Output the [x, y] coordinate of the center of the cell containing the given text.  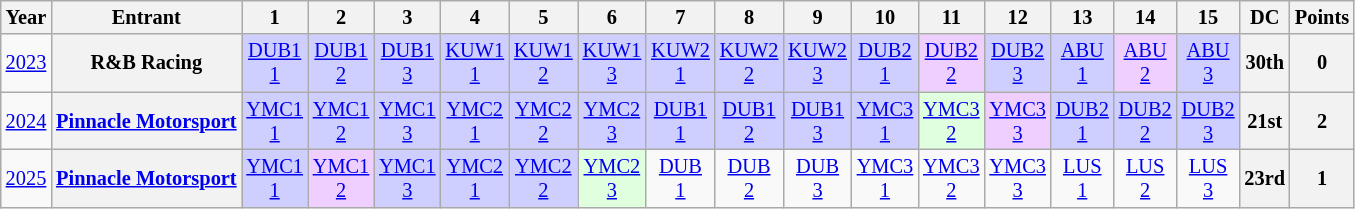
Year [26, 17]
2023 [26, 63]
2024 [26, 121]
DUB1 [680, 178]
ABU2 [1146, 63]
LUS3 [1208, 178]
8 [750, 17]
ABU3 [1208, 63]
DUB3 [818, 178]
Entrant [146, 17]
7 [680, 17]
12 [1017, 17]
DUB2 [750, 178]
9 [818, 17]
KUW12 [544, 63]
5 [544, 17]
ABU1 [1082, 63]
KUW23 [818, 63]
11 [951, 17]
13 [1082, 17]
4 [474, 17]
23rd [1265, 178]
6 [612, 17]
30th [1265, 63]
3 [407, 17]
KUW13 [612, 63]
KUW22 [750, 63]
LUS2 [1146, 178]
10 [885, 17]
0 [1322, 63]
LUS1 [1082, 178]
R&B Racing [146, 63]
21st [1265, 121]
KUW11 [474, 63]
14 [1146, 17]
2025 [26, 178]
15 [1208, 17]
DC [1265, 17]
Points [1322, 17]
KUW21 [680, 63]
